Search for the cell housing the specified text and yield its [x, y] center coordinate. 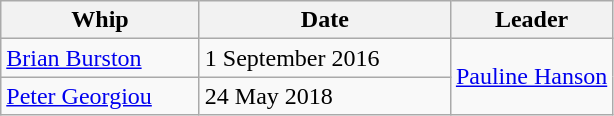
Leader [531, 20]
24 May 2018 [324, 96]
Whip [100, 20]
Date [324, 20]
1 September 2016 [324, 58]
Pauline Hanson [531, 77]
Peter Georgiou [100, 96]
Brian Burston [100, 58]
